Determine the (x, y) coordinate at the center of the cell enclosing the given text.  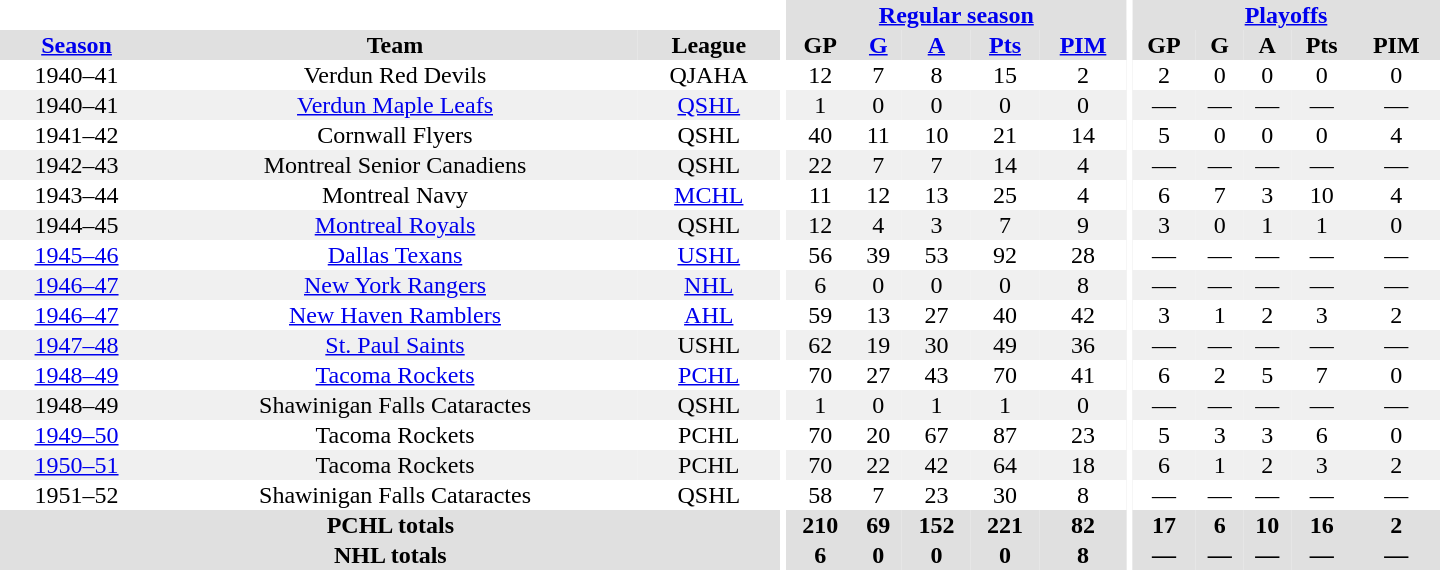
1951–52 (76, 495)
Regular season (956, 15)
MCHL (709, 195)
67 (936, 435)
210 (820, 525)
64 (1006, 465)
20 (879, 435)
St. Paul Saints (395, 345)
69 (879, 525)
Montreal Navy (395, 195)
1943–44 (76, 195)
56 (820, 255)
PCHL totals (390, 525)
87 (1006, 435)
1944–45 (76, 225)
Team (395, 45)
1941–42 (76, 135)
82 (1082, 525)
39 (879, 255)
92 (1006, 255)
25 (1006, 195)
19 (879, 345)
NHL totals (390, 555)
1950–51 (76, 465)
58 (820, 495)
Season (76, 45)
17 (1164, 525)
1945–46 (76, 255)
Playoffs (1286, 15)
Verdun Red Devils (395, 75)
18 (1082, 465)
49 (1006, 345)
Dallas Texans (395, 255)
1949–50 (76, 435)
Cornwall Flyers (395, 135)
NHL (709, 285)
Verdun Maple Leafs (395, 105)
59 (820, 315)
Montreal Senior Canadiens (395, 165)
62 (820, 345)
53 (936, 255)
21 (1006, 135)
221 (1006, 525)
9 (1082, 225)
League (709, 45)
152 (936, 525)
AHL (709, 315)
15 (1006, 75)
41 (1082, 375)
1942–43 (76, 165)
1947–48 (76, 345)
36 (1082, 345)
Montreal Royals (395, 225)
New Haven Ramblers (395, 315)
28 (1082, 255)
43 (936, 375)
16 (1322, 525)
New York Rangers (395, 285)
QJAHA (709, 75)
